Provide the [x, y] coordinate of the cell's center where the given text is located.  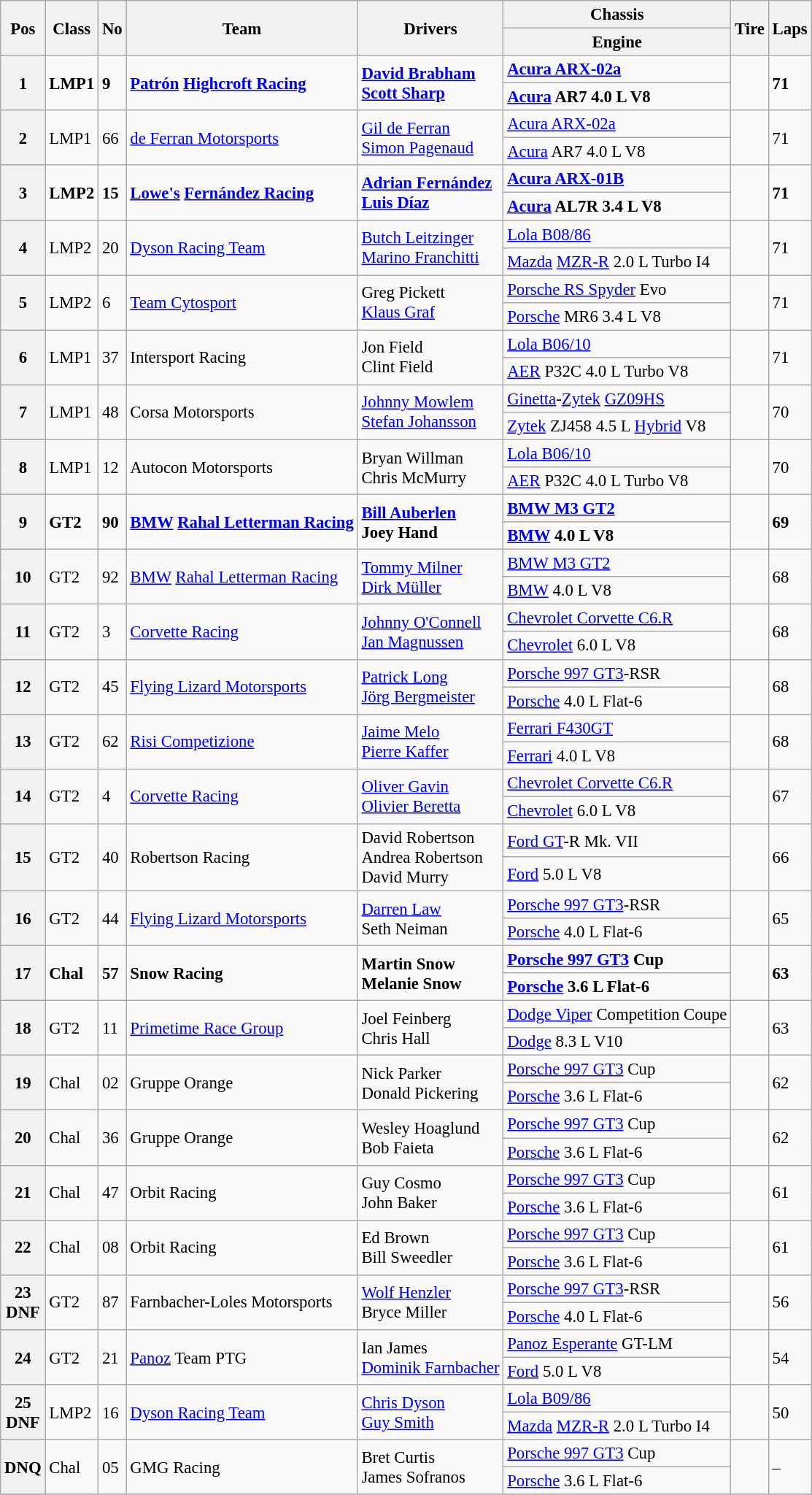
Darren Law Seth Neiman [430, 918]
Dodge Viper Competition Coupe [617, 1015]
8 [23, 467]
22 [23, 1247]
19 [23, 1083]
87 [112, 1302]
Martin Snow Melanie Snow [430, 974]
Adrian Fernández Luis Díaz [430, 193]
Robertson Racing [242, 858]
Gil de Ferran Simon Pagenaud [430, 137]
Nick Parker Donald Pickering [430, 1083]
17 [23, 974]
Bret Curtis James Sofranos [430, 1467]
Johnny Mowlem Stefan Johansson [430, 412]
Jaime Melo Pierre Kaffer [430, 742]
Patrick Long Jörg Bergmeister [430, 686]
Oliver Gavin Olivier Beretta [430, 797]
65 [789, 918]
Bill Auberlen Joey Hand [430, 523]
36 [112, 1137]
05 [112, 1467]
45 [112, 686]
92 [112, 577]
Lola B08/86 [617, 234]
10 [23, 577]
Butch Leitzinger Marino Franchitti [430, 248]
44 [112, 918]
37 [112, 358]
Laps [789, 28]
Tommy Milner Dirk Müller [430, 577]
02 [112, 1083]
Wolf Henzler Bryce Miller [430, 1302]
Engine [617, 42]
Patrón Highcroft Racing [242, 83]
GMG Racing [242, 1467]
14 [23, 797]
Ian James Dominik Farnbacher [430, 1358]
Acura ARX-01B [617, 179]
40 [112, 858]
Team [242, 28]
No [112, 28]
23DNF [23, 1302]
Zytek ZJ458 4.5 L Hybrid V8 [617, 426]
Class [71, 28]
Dodge 8.3 L V10 [617, 1042]
25DNF [23, 1412]
Autocon Motorsports [242, 467]
47 [112, 1193]
18 [23, 1028]
Wesley Hoaglund Bob Faieta [430, 1137]
2 [23, 137]
Tire [750, 28]
Farnbacher-Loles Motorsports [242, 1302]
Pos [23, 28]
Ginetta-Zytek GZ09HS [617, 399]
67 [789, 797]
7 [23, 412]
Chassis [617, 15]
13 [23, 742]
Ed Brown Bill Sweedler [430, 1247]
08 [112, 1247]
Ferrari 4.0 L V8 [617, 756]
Guy Cosmo John Baker [430, 1193]
Ford GT-R Mk. VII [617, 841]
1 [23, 83]
Panoz Esperante GT-LM [617, 1344]
Ferrari F430GT [617, 728]
Acura AL7R 3.4 L V8 [617, 207]
Johnny O'Connell Jan Magnussen [430, 632]
90 [112, 523]
Team Cytosport [242, 302]
Bryan Willman Chris McMurry [430, 467]
69 [789, 523]
Drivers [430, 28]
Corsa Motorsports [242, 412]
Joel Feinberg Chris Hall [430, 1028]
Porsche MR6 3.4 L V8 [617, 316]
Snow Racing [242, 974]
David Robertson Andrea Robertson David Murry [430, 858]
56 [789, 1302]
57 [112, 974]
Panoz Team PTG [242, 1358]
Jon Field Clint Field [430, 358]
54 [789, 1358]
de Ferran Motorsports [242, 137]
Risi Competizione [242, 742]
Primetime Race Group [242, 1028]
5 [23, 302]
Intersport Racing [242, 358]
Lola B09/86 [617, 1399]
24 [23, 1358]
Greg Pickett Klaus Graf [430, 302]
– [789, 1467]
Porsche RS Spyder Evo [617, 289]
48 [112, 412]
Chris Dyson Guy Smith [430, 1412]
50 [789, 1412]
DNQ [23, 1467]
David Brabham Scott Sharp [430, 83]
Lowe's Fernández Racing [242, 193]
